Pinpoint the cell where the given text exists, returning its [X, Y] midpoint coordinate. 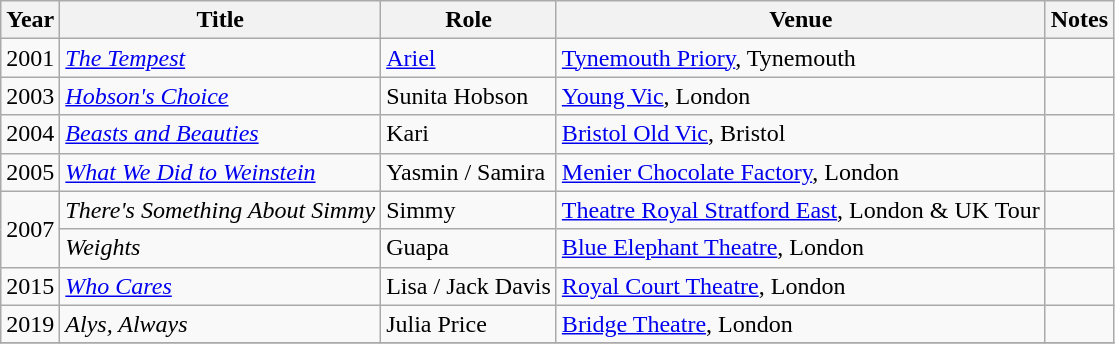
2004 [30, 134]
Weights [220, 248]
Venue [800, 20]
Hobson's Choice [220, 96]
Lisa / Jack Davis [469, 286]
2019 [30, 324]
Notes [1079, 20]
2007 [30, 229]
Alys, Always [220, 324]
Title [220, 20]
Yasmin / Samira [469, 172]
Who Cares [220, 286]
2015 [30, 286]
Tynemouth Priory, Tynemouth [800, 58]
Role [469, 20]
What We Did to Weinstein [220, 172]
Beasts and Beauties [220, 134]
2003 [30, 96]
Royal Court Theatre, London [800, 286]
Simmy [469, 210]
Kari [469, 134]
2005 [30, 172]
Blue Elephant Theatre, London [800, 248]
Young Vic, London [800, 96]
Menier Chocolate Factory, London [800, 172]
Theatre Royal Stratford East, London & UK Tour [800, 210]
Guapa [469, 248]
Bristol Old Vic, Bristol [800, 134]
Bridge Theatre, London [800, 324]
2001 [30, 58]
Year [30, 20]
Ariel [469, 58]
There's Something About Simmy [220, 210]
Julia Price [469, 324]
Sunita Hobson [469, 96]
The Tempest [220, 58]
